Pinpoint the cell where the given text exists, returning its (x, y) midpoint coordinate. 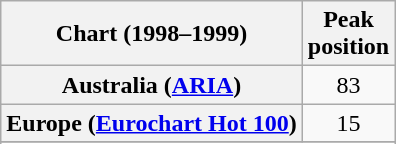
15 (348, 123)
Australia (ARIA) (152, 85)
Europe (Eurochart Hot 100) (152, 123)
83 (348, 85)
Peakposition (348, 34)
Chart (1998–1999) (152, 34)
